Provide the [x, y] coordinate of the cell's center where the given text is located.  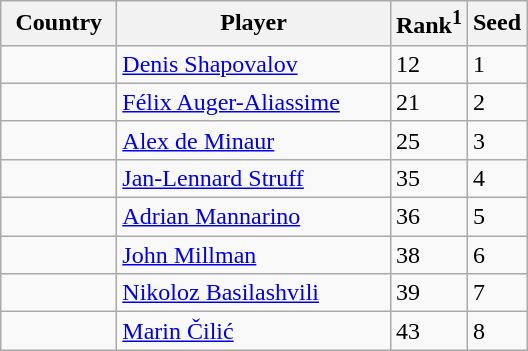
Félix Auger-Aliassime [254, 102]
43 [428, 331]
Rank1 [428, 24]
39 [428, 293]
2 [496, 102]
Denis Shapovalov [254, 64]
25 [428, 140]
21 [428, 102]
36 [428, 217]
6 [496, 255]
Nikoloz Basilashvili [254, 293]
John Millman [254, 255]
Jan-Lennard Struff [254, 178]
35 [428, 178]
8 [496, 331]
5 [496, 217]
Marin Čilić [254, 331]
3 [496, 140]
Country [59, 24]
1 [496, 64]
12 [428, 64]
Seed [496, 24]
7 [496, 293]
Adrian Mannarino [254, 217]
Alex de Minaur [254, 140]
4 [496, 178]
38 [428, 255]
Player [254, 24]
